Find where the given text appears and provide that cell's center as (x, y) coordinate. 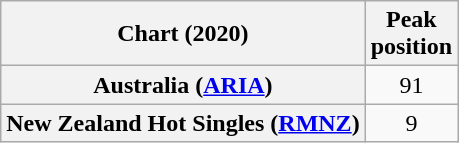
Peakposition (411, 34)
9 (411, 123)
Chart (2020) (183, 34)
Australia (ARIA) (183, 85)
91 (411, 85)
New Zealand Hot Singles (RMNZ) (183, 123)
